Return (x, y) of the center of cell containing provided text 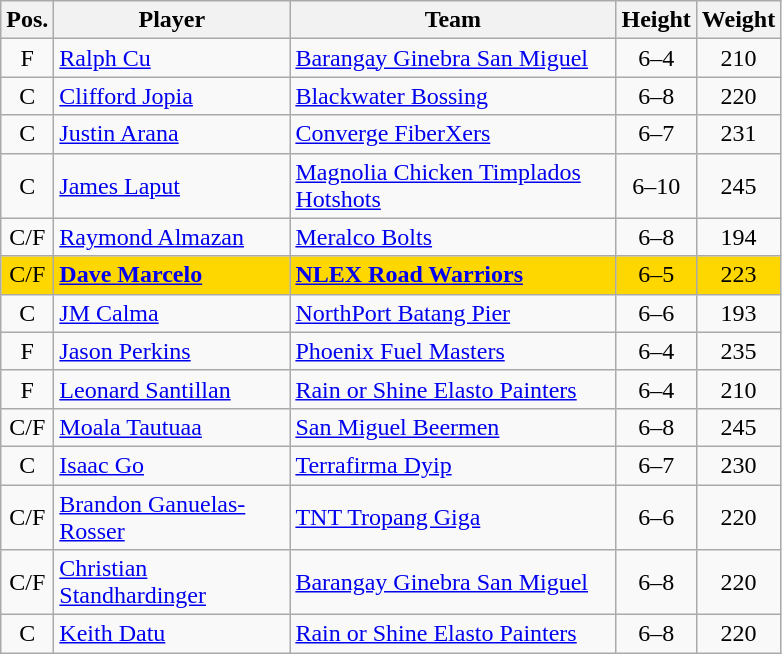
194 (738, 237)
Brandon Ganuelas-Rosser (172, 516)
223 (738, 275)
Pos. (28, 20)
231 (738, 134)
Christian Standhardinger (172, 582)
6–10 (656, 186)
Ralph Cu (172, 58)
NLEX Road Warriors (453, 275)
Magnolia Chicken Timplados Hotshots (453, 186)
Height (656, 20)
Moala Tautuaa (172, 427)
Leonard Santillan (172, 389)
Phoenix Fuel Masters (453, 351)
235 (738, 351)
NorthPort Batang Pier (453, 313)
TNT Tropang Giga (453, 516)
James Laput (172, 186)
Clifford Jopia (172, 96)
Jason Perkins (172, 351)
193 (738, 313)
Dave Marcelo (172, 275)
Justin Arana (172, 134)
Player (172, 20)
Terrafirma Dyip (453, 465)
230 (738, 465)
Isaac Go (172, 465)
6–5 (656, 275)
JM Calma (172, 313)
San Miguel Beermen (453, 427)
Meralco Bolts (453, 237)
Weight (738, 20)
Raymond Almazan (172, 237)
Converge FiberXers (453, 134)
Keith Datu (172, 634)
Team (453, 20)
Blackwater Bossing (453, 96)
